Determine the (x, y) coordinate at the center of the cell enclosing the given text.  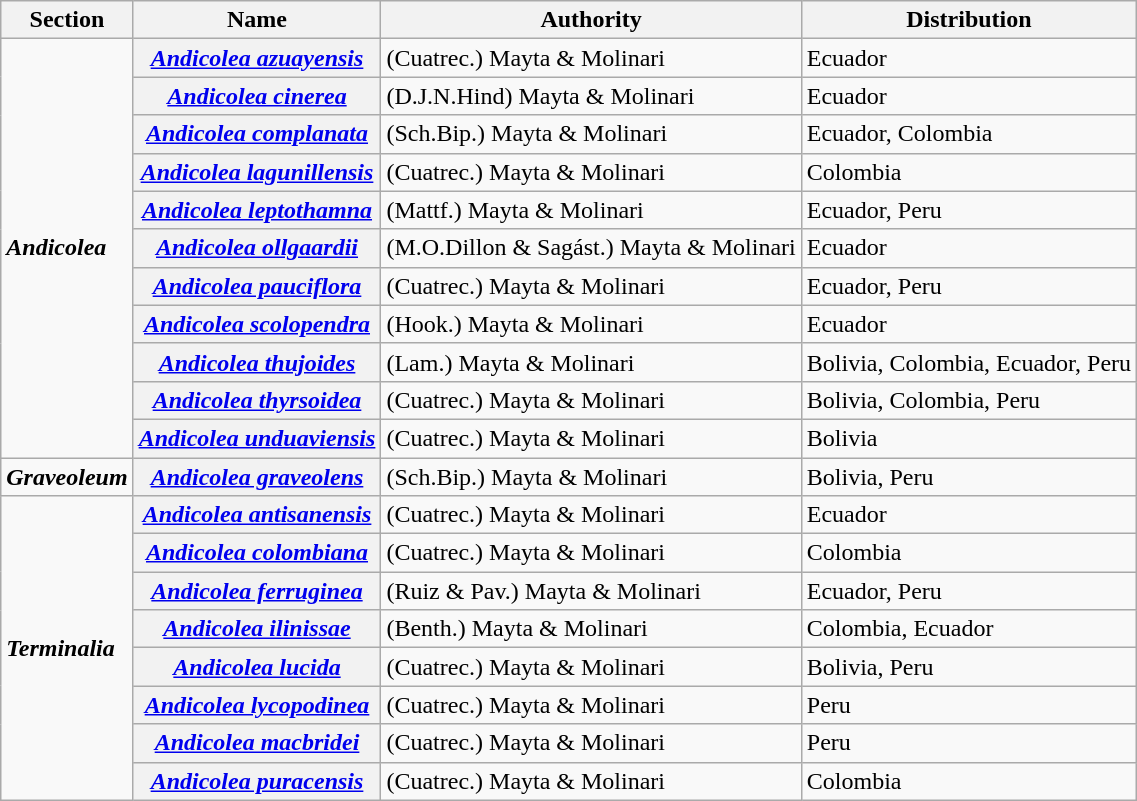
Andicolea puracensis (257, 781)
(D.J.N.Hind) Mayta & Molinari (591, 96)
Ecuador, Colombia (968, 134)
Graveoleum (67, 477)
Andicolea leptothamna (257, 210)
Andicolea antisanensis (257, 515)
Authority (591, 20)
Andicolea ilinissae (257, 629)
Andicolea unduaviensis (257, 438)
Section (67, 20)
Andicolea thujoides (257, 362)
Andicolea thyrsoidea (257, 400)
Andicolea macbridei (257, 743)
Andicolea pauciflora (257, 286)
Terminalia (67, 648)
Colombia, Ecuador (968, 629)
(Lam.) Mayta & Molinari (591, 362)
Andicolea ollgaardii (257, 248)
Name (257, 20)
(M.O.Dillon & Sagást.) Mayta & Molinari (591, 248)
Andicolea colombiana (257, 553)
Andicolea (67, 248)
Bolivia, Colombia, Ecuador, Peru (968, 362)
Bolivia (968, 438)
Andicolea graveolens (257, 477)
Andicolea lycopodinea (257, 705)
Andicolea lagunillensis (257, 172)
Bolivia, Colombia, Peru (968, 400)
(Hook.) Mayta & Molinari (591, 324)
Andicolea azuayensis (257, 58)
(Mattf.) Mayta & Molinari (591, 210)
Distribution (968, 20)
Andicolea complanata (257, 134)
(Ruiz & Pav.) Mayta & Molinari (591, 591)
Andicolea ferruginea (257, 591)
Andicolea lucida (257, 667)
Andicolea cinerea (257, 96)
Andicolea scolopendra (257, 324)
(Benth.) Mayta & Molinari (591, 629)
